Search for the cell housing the specified text and yield its (X, Y) center coordinate. 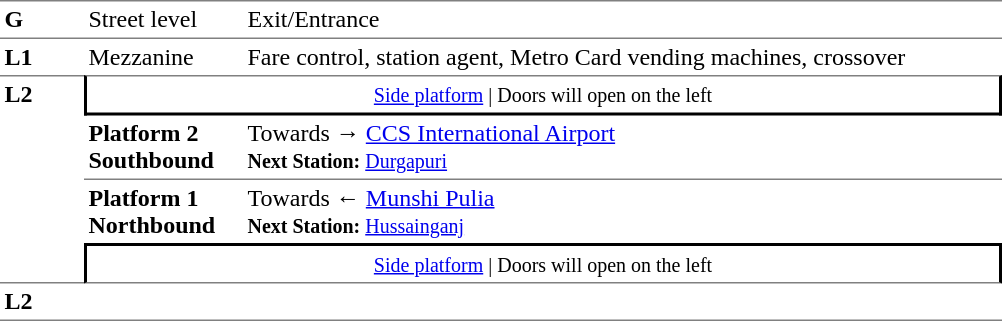
L1 (42, 57)
Mezzanine (164, 57)
G (42, 20)
Towards ← Munshi PuliaNext Station: Hussainganj (622, 212)
Street level (164, 20)
L2 (42, 179)
Fare control, station agent, Metro Card vending machines, crossover (622, 57)
Platform 2Southbound (164, 148)
Exit/Entrance (622, 20)
Towards → CCS International AirportNext Station: Durgapuri (622, 148)
Platform 1Northbound (164, 212)
